Pinpoint the cell where the given text exists, returning its (X, Y) midpoint coordinate. 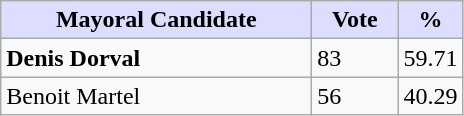
59.71 (430, 58)
Benoit Martel (156, 96)
Vote (355, 20)
83 (355, 58)
56 (355, 96)
40.29 (430, 96)
% (430, 20)
Denis Dorval (156, 58)
Mayoral Candidate (156, 20)
